Search for the cell housing the specified text and yield its (X, Y) center coordinate. 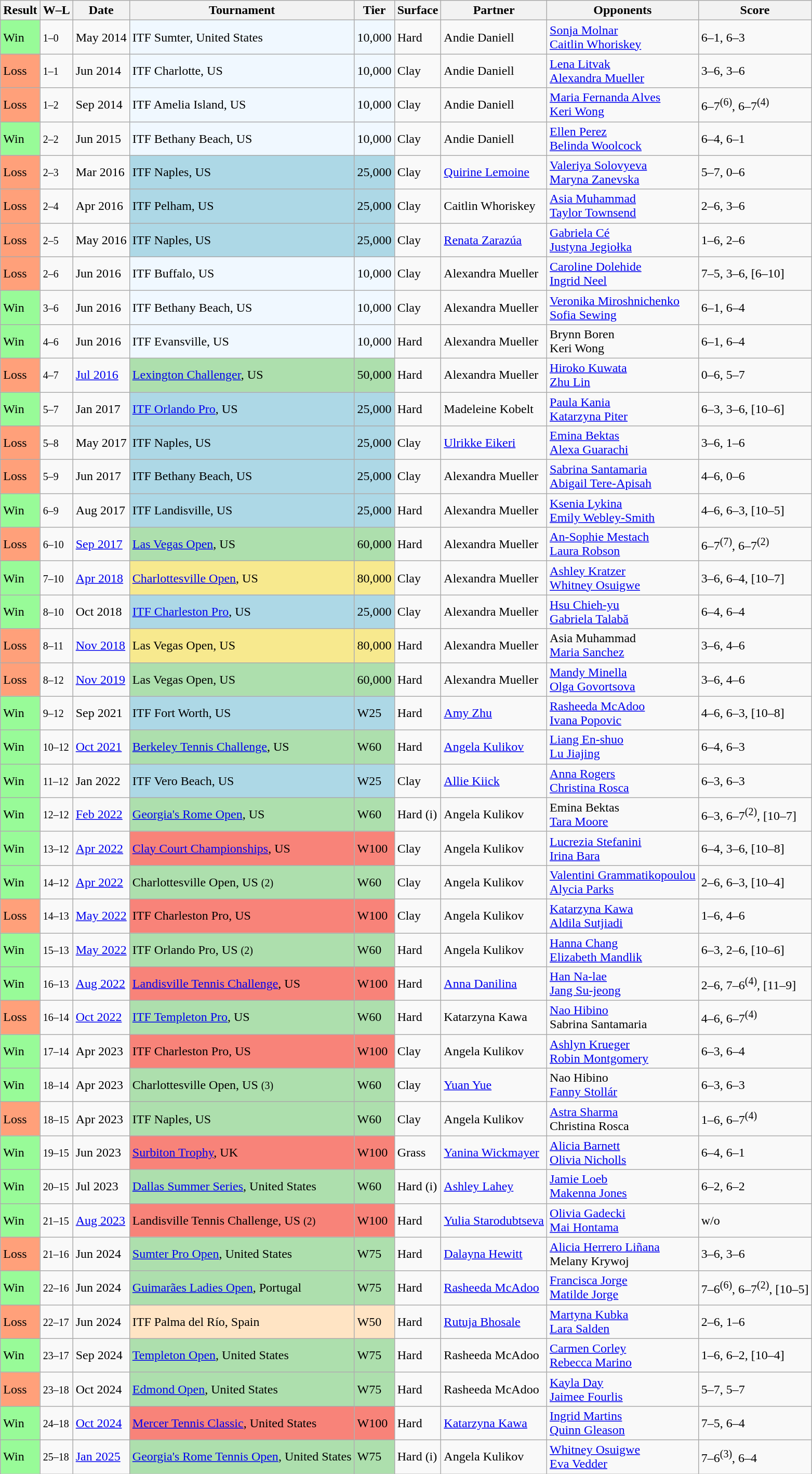
4–6 (56, 341)
Ksenia Lykina Emily Webley-Smith (623, 510)
18–14 (56, 1085)
6–4, 6–4 (755, 612)
Nao Hibino Sabrina Santamaria (623, 1017)
Tournament (242, 10)
Jun 2023 (101, 1152)
21–15 (56, 1220)
1–6, 6–7(4) (755, 1119)
An-Sophie Mestach Laura Robson (623, 545)
Sep 2014 (101, 105)
Martyna Kubka Lara Salden (623, 1322)
Emina Bektas Alexa Guarachi (623, 443)
2–4 (56, 206)
May 2017 (101, 443)
Whitney Osuigwe Eva Vedder (623, 1457)
Surface (418, 10)
W–L (56, 10)
Maria Fernanda Alves Keri Wong (623, 105)
6–2, 6–2 (755, 1187)
Charlottesville Open, US (242, 578)
5–7, 5–7 (755, 1389)
6–3, 6–4 (755, 1052)
Clay Court Championships, US (242, 848)
ITF Landisville, US (242, 510)
Ashley Lahey (494, 1187)
Berkeley Tennis Challenge, US (242, 747)
1–1 (56, 71)
15–13 (56, 950)
Result (20, 10)
7–10 (56, 578)
Grass (418, 1152)
Asia Muhammad Taylor Townsend (623, 206)
12–12 (56, 815)
Renata Zarazúa (494, 240)
Mar 2016 (101, 172)
Lucrezia Stefanini Irina Bara (623, 848)
ITF Orlando Pro, US (242, 408)
7–6(6), 6–7(2), [10–5] (755, 1287)
16–14 (56, 1017)
Aug 2022 (101, 984)
Jamie Loeb Makenna Jones (623, 1187)
Georgia's Rome Tennis Open, United States (242, 1457)
1–2 (56, 105)
2–5 (56, 240)
Apr 2018 (101, 578)
8–11 (56, 645)
Oct 2018 (101, 612)
ITF Evansville, US (242, 341)
Ellen Perez Belinda Woolcock (623, 138)
Aug 2017 (101, 510)
Sumter Pro Open, United States (242, 1254)
ITF Buffalo, US (242, 273)
Katarzyna Kawa Aldila Sutjiadi (623, 915)
Amy Zhu (494, 713)
Ashley Kratzer Whitney Osuigwe (623, 578)
1–6, 6–2, [10–4] (755, 1355)
6–7(6), 6–7(4) (755, 105)
Sonja Molnar Caitlin Whoriskey (623, 37)
ITF Vero Beach, US (242, 780)
w/o (755, 1220)
4–6, 0–6 (755, 477)
ITF Palma del Río, Spain (242, 1322)
Charlottesville Open, US (3) (242, 1085)
ITF Orlando Pro, US (2) (242, 950)
Nov 2018 (101, 645)
Emina Bektas Tara Moore (623, 815)
Allie Kiick (494, 780)
4–7 (56, 375)
Sep 2024 (101, 1355)
6–3, 6–7(2), [10–7] (755, 815)
Sep 2017 (101, 545)
7–5, 6–4 (755, 1423)
Feb 2022 (101, 815)
6–7(7), 6–7(2) (755, 545)
Rasheeda McAdoo Ivana Popovic (623, 713)
6–9 (56, 510)
Hsu Chieh-yu Gabriela Talabă (623, 612)
6–4, 3–6, [10–8] (755, 848)
Quirine Lemoine (494, 172)
Oct 2021 (101, 747)
23–17 (56, 1355)
Templeton Open, United States (242, 1355)
24–18 (56, 1423)
Caroline Dolehide Ingrid Neel (623, 273)
18–15 (56, 1119)
Dalayna Hewitt (494, 1254)
Jan 2022 (101, 780)
14–12 (56, 882)
Kayla Day Jaimee Fourlis (623, 1389)
W50 (374, 1322)
7–5, 3–6, [6–10] (755, 273)
Caitlin Whoriskey (494, 206)
Partner (494, 10)
ITF Fort Worth, US (242, 713)
14–13 (56, 915)
Score (755, 10)
6–4, 6–3 (755, 747)
Olivia Gadecki Mai Hontama (623, 1220)
3–6 (56, 308)
Lena Litvak Alexandra Mueller (623, 71)
6–10 (56, 545)
22–17 (56, 1322)
Ingrid Martins Quinn Gleason (623, 1423)
0–6, 5–7 (755, 375)
5–7, 0–6 (755, 172)
Veronika Miroshnichenko Sofia Sewing (623, 308)
Valeriya Solovyeva Maryna Zanevska (623, 172)
2–6, 1–6 (755, 1322)
7–6(3), 6–4 (755, 1457)
Charlottesville Open, US (2) (242, 882)
Astra Sharma Christina Rosca (623, 1119)
Jun 2015 (101, 138)
2–6, 3–6 (755, 206)
Apr 2016 (101, 206)
5–7 (56, 408)
1–6, 4–6 (755, 915)
8–12 (56, 680)
4–6, 6–3, [10–8] (755, 713)
Mandy Minella Olga Govortsova (623, 680)
20–15 (56, 1187)
Mercer Tennis Classic, United States (242, 1423)
Francisca Jorge Matilde Jorge (623, 1287)
Rutuja Bhosale (494, 1322)
2–6, 7–6(4), [11–9] (755, 984)
Han Na-lae Jang Su-jeong (623, 984)
Yanina Wickmayer (494, 1152)
2–6, 6–3, [10–4] (755, 882)
ITF Charlotte, US (242, 71)
Hanna Chang Elizabeth Mandlik (623, 950)
1–6, 2–6 (755, 240)
Jun 2017 (101, 477)
ITF Sumter, United States (242, 37)
4–6, 6–3, [10–5] (755, 510)
6–3, 3–6, [10–6] (755, 408)
Oct 2022 (101, 1017)
Brynn Boren Keri Wong (623, 341)
Lexington Challenger, US (242, 375)
19–15 (56, 1152)
Gabriela Cé Justyna Jegiołka (623, 240)
6–3, 2–6, [10–6] (755, 950)
Liang En-shuo Lu Jiajing (623, 747)
Alicia Barnett Olivia Nicholls (623, 1152)
2–6 (56, 273)
ITF Pelham, US (242, 206)
Yuan Yue (494, 1085)
8–10 (56, 612)
Aug 2023 (101, 1220)
4–6, 6–7(4) (755, 1017)
2–3 (56, 172)
May 2016 (101, 240)
Alicia Herrero Liñana Melany Krywoj (623, 1254)
Ashlyn Krueger Robin Montgomery (623, 1052)
21–16 (56, 1254)
Anna Danilina (494, 984)
Landisville Tennis Challenge, US (242, 984)
Paula Kania Katarzyna Piter (623, 408)
2–2 (56, 138)
3–6, 6–4, [10–7] (755, 578)
17–14 (56, 1052)
Sabrina Santamaria Abigail Tere-Apisah (623, 477)
Yulia Starodubtseva (494, 1220)
Nov 2019 (101, 680)
Tier (374, 10)
Anna Rogers Christina Rosca (623, 780)
25–18 (56, 1457)
May 2014 (101, 37)
Asia Muhammad Maria Sanchez (623, 645)
Valentini Grammatikopoulou Alycia Parks (623, 882)
50,000 (374, 375)
16–13 (56, 984)
Madeleine Kobelt (494, 408)
ITF Amelia Island, US (242, 105)
Surbiton Trophy, UK (242, 1152)
6–1, 6–3 (755, 37)
Jun 2014 (101, 71)
Nao Hibino Fanny Stollár (623, 1085)
Edmond Open, United States (242, 1389)
13–12 (56, 848)
5–8 (56, 443)
5–9 (56, 477)
10–12 (56, 747)
Jul 2023 (101, 1187)
Date (101, 10)
Carmen Corley Rebecca Marino (623, 1355)
Ulrikke Eikeri (494, 443)
9–12 (56, 713)
Jan 2025 (101, 1457)
1–0 (56, 37)
11–12 (56, 780)
Sep 2021 (101, 713)
Hiroko Kuwata Zhu Lin (623, 375)
Opponents (623, 10)
Landisville Tennis Challenge, US (2) (242, 1220)
ITF Templeton Pro, US (242, 1017)
Guimarães Ladies Open, Portugal (242, 1287)
23–18 (56, 1389)
Dallas Summer Series, United States (242, 1187)
Georgia's Rome Open, US (242, 815)
Jul 2016 (101, 375)
3–6, 1–6 (755, 443)
22–16 (56, 1287)
Jan 2017 (101, 408)
